Capture the cell that displays the provided text and extract its (X, Y) central coordinate. 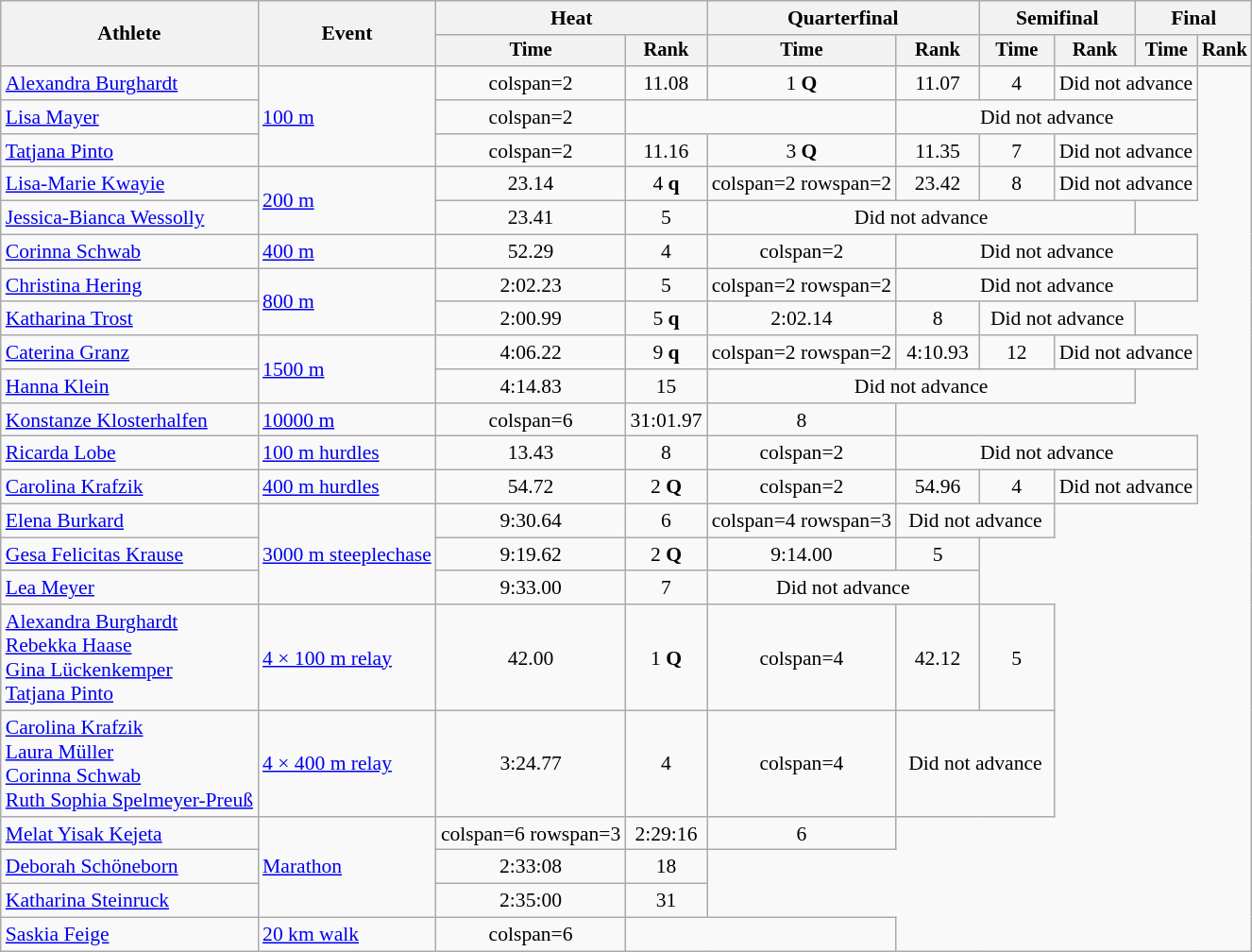
5 q (666, 319)
3 Q (803, 151)
Tatjana Pinto (129, 151)
15 (666, 386)
100 m (347, 117)
2:02.23 (531, 285)
Alexandra Burghardt (129, 83)
4 × 400 m relay (347, 764)
colspan=6 rowspan=3 (531, 834)
31 (666, 901)
Elena Burkard (129, 521)
1500 m (347, 368)
Lisa-Marie Kwayie (129, 184)
Jessica-Bianca Wessolly (129, 218)
Melat Yisak Kejeta (129, 834)
Quarterfinal (843, 18)
Carolina Krafzik (129, 487)
2:02.14 (803, 319)
Katharina Steinruck (129, 901)
4:10.93 (938, 352)
11.07 (938, 83)
23.41 (531, 218)
2:29:16 (666, 834)
Lea Meyer (129, 588)
Athlete (129, 34)
100 m hurdles (347, 453)
23.14 (531, 184)
31:01.97 (666, 420)
Katharina Trost (129, 319)
42.12 (938, 657)
54.96 (938, 487)
Event (347, 34)
3:24.77 (531, 764)
Corinna Schwab (129, 252)
400 m hurdles (347, 487)
52.29 (531, 252)
18 (666, 867)
23.42 (938, 184)
Lisa Mayer (129, 117)
9:33.00 (531, 588)
9 q (666, 352)
Deborah Schöneborn (129, 867)
800 m (347, 302)
Saskia Feige (129, 935)
Heat (572, 18)
Alexandra BurghardtRebekka HaaseGina LückenkemperTatjana Pinto (129, 657)
4 q (666, 184)
400 m (347, 252)
colspan=4 rowspan=3 (803, 521)
Caterina Granz (129, 352)
2:35:00 (531, 901)
Gesa Felicitas Krause (129, 554)
11.08 (666, 83)
Konstanze Klosterhalfen (129, 420)
2:33:08 (531, 867)
11.16 (666, 151)
42.00 (531, 657)
Christina Hering (129, 285)
4:14.83 (531, 386)
9:14.00 (803, 554)
Hanna Klein (129, 386)
54.72 (531, 487)
4 × 100 m relay (347, 657)
9:30.64 (531, 521)
Final (1193, 18)
9:19.62 (531, 554)
Carolina KrafzikLaura MüllerCorinna SchwabRuth Sophia Spelmeyer-Preuß (129, 764)
20 km walk (347, 935)
11.35 (938, 151)
4:06.22 (531, 352)
Marathon (347, 867)
2:00.99 (531, 319)
12 (1017, 352)
Semifinal (1057, 18)
200 m (347, 200)
13.43 (531, 453)
3000 m steeplechase (347, 555)
10000 m (347, 420)
Ricarda Lobe (129, 453)
